Identify which cell holds the provided text, then report its [x, y] central coordinate. 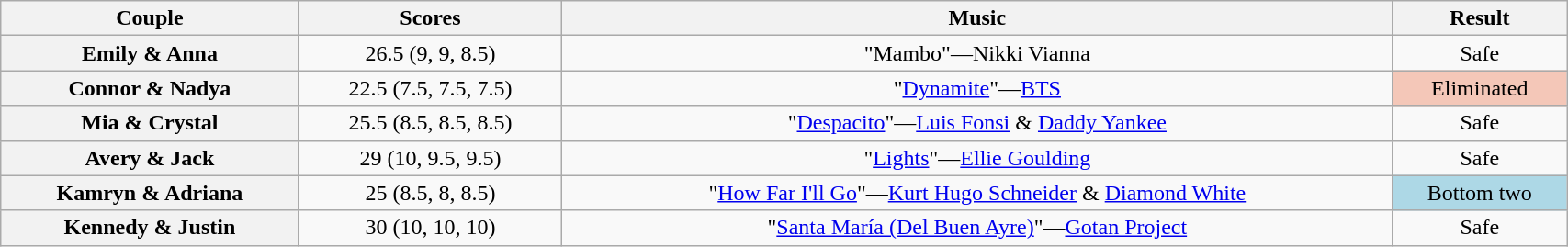
Mia & Crystal [150, 123]
Eliminated [1480, 88]
Result [1480, 18]
25 (8.5, 8, 8.5) [430, 193]
"Despacito"—Luis Fonsi & Daddy Yankee [977, 123]
Couple [150, 18]
30 (10, 10, 10) [430, 228]
Connor & Nadya [150, 88]
"How Far I'll Go"—Kurt Hugo Schneider & Diamond White [977, 193]
Kamryn & Adriana [150, 193]
"Santa María (Del Buen Ayre)"—Gotan Project [977, 228]
25.5 (8.5, 8.5, 8.5) [430, 123]
"Dynamite"—BTS [977, 88]
22.5 (7.5, 7.5, 7.5) [430, 88]
"Mambo"—Nikki Vianna [977, 53]
Avery & Jack [150, 158]
Bottom two [1480, 193]
26.5 (9, 9, 8.5) [430, 53]
Music [977, 18]
Scores [430, 18]
29 (10, 9.5, 9.5) [430, 158]
"Lights"—Ellie Goulding [977, 158]
Kennedy & Justin [150, 228]
Emily & Anna [150, 53]
